Return the [X, Y] coordinate for the center point of the cell that contains the specified text.  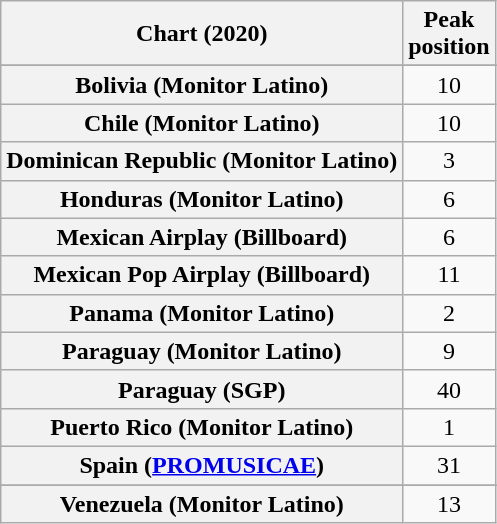
3 [449, 161]
Peakposition [449, 34]
13 [449, 503]
1 [449, 427]
40 [449, 389]
31 [449, 465]
Paraguay (SGP) [202, 389]
9 [449, 351]
Mexican Airplay (Billboard) [202, 237]
Panama (Monitor Latino) [202, 313]
Honduras (Monitor Latino) [202, 199]
Mexican Pop Airplay (Billboard) [202, 275]
Paraguay (Monitor Latino) [202, 351]
Puerto Rico (Monitor Latino) [202, 427]
2 [449, 313]
11 [449, 275]
Bolivia (Monitor Latino) [202, 85]
Chart (2020) [202, 34]
Dominican Republic (Monitor Latino) [202, 161]
Chile (Monitor Latino) [202, 123]
Spain (PROMUSICAE) [202, 465]
Venezuela (Monitor Latino) [202, 503]
